Locate the cell with the specified text and output its (X, Y) center coordinate. 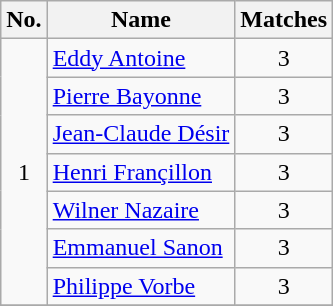
Jean-Claude Désir (141, 134)
Emmanuel Sanon (141, 248)
Pierre Bayonne (141, 96)
1 (24, 172)
Name (141, 20)
Henri Françillon (141, 172)
Philippe Vorbe (141, 286)
Matches (284, 20)
Wilner Nazaire (141, 210)
No. (24, 20)
Eddy Antoine (141, 58)
